Find where the given text appears and provide that cell's center as [x, y] coordinate. 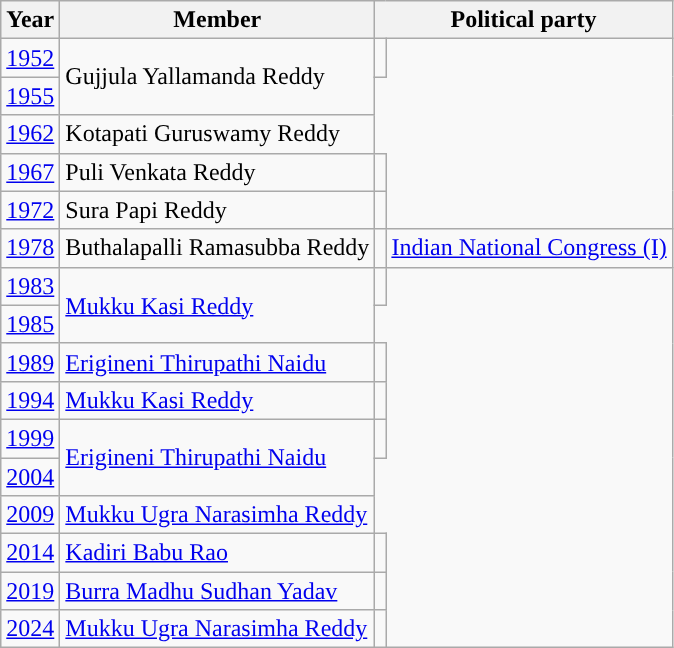
Buthalapalli Ramasubba Reddy [218, 248]
1985 [30, 324]
Puli Venkata Reddy [218, 172]
2009 [30, 515]
Sura Papi Reddy [218, 210]
2024 [30, 629]
1955 [30, 96]
Member [218, 20]
Kadiri Babu Rao [218, 553]
1978 [30, 248]
Burra Madhu Sudhan Yadav [218, 591]
Kotapati Guruswamy Reddy [218, 134]
1999 [30, 438]
1983 [30, 286]
1972 [30, 210]
Gujjula Yallamanda Reddy [218, 77]
2004 [30, 477]
1967 [30, 172]
1989 [30, 362]
Year [30, 20]
1962 [30, 134]
1994 [30, 400]
Indian National Congress (I) [529, 248]
2019 [30, 591]
1952 [30, 58]
Political party [524, 20]
2014 [30, 553]
